Detect which cell encompasses the target text, then output its (x, y) center coordinate. 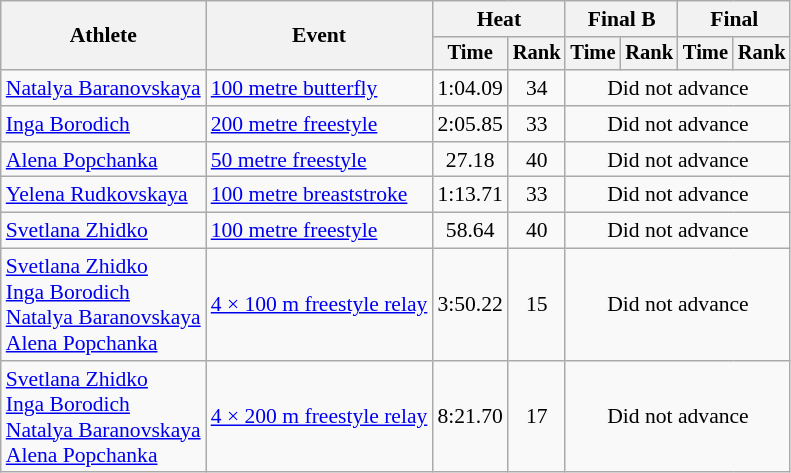
Final B (621, 19)
Alena Popchanka (104, 160)
2:05.85 (470, 124)
100 metre butterfly (320, 88)
Athlete (104, 36)
Event (320, 36)
1:13.71 (470, 195)
Natalya Baranovskaya (104, 88)
Heat (498, 19)
8:21.70 (470, 417)
4 × 200 m freestyle relay (320, 417)
27.18 (470, 160)
200 metre freestyle (320, 124)
3:50.22 (470, 305)
58.64 (470, 231)
50 metre freestyle (320, 160)
1:04.09 (470, 88)
15 (537, 305)
100 metre breaststroke (320, 195)
4 × 100 m freestyle relay (320, 305)
100 metre freestyle (320, 231)
Inga Borodich (104, 124)
17 (537, 417)
Final (734, 19)
Svetlana Zhidko (104, 231)
Yelena Rudkovskaya (104, 195)
34 (537, 88)
